From the cell containing the given text, extract its center point as (X, Y) coordinate. 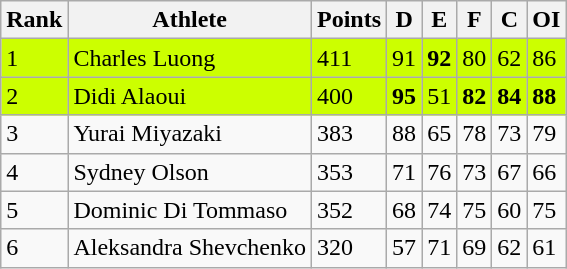
3 (34, 134)
84 (510, 96)
400 (350, 96)
1 (34, 58)
F (474, 20)
69 (474, 248)
80 (474, 58)
68 (404, 210)
92 (440, 58)
61 (546, 248)
74 (440, 210)
Athlete (190, 20)
66 (546, 172)
Dominic Di Tommaso (190, 210)
Sydney Olson (190, 172)
6 (34, 248)
57 (404, 248)
79 (546, 134)
2 (34, 96)
95 (404, 96)
OI (546, 20)
Aleksandra Shevchenko (190, 248)
C (510, 20)
60 (510, 210)
Charles Luong (190, 58)
76 (440, 172)
Points (350, 20)
4 (34, 172)
5 (34, 210)
51 (440, 96)
78 (474, 134)
411 (350, 58)
67 (510, 172)
Didi Alaoui (190, 96)
D (404, 20)
352 (350, 210)
Yurai Miyazaki (190, 134)
Rank (34, 20)
383 (350, 134)
82 (474, 96)
353 (350, 172)
86 (546, 58)
65 (440, 134)
320 (350, 248)
E (440, 20)
91 (404, 58)
